Capture the cell that displays the provided text and extract its (X, Y) central coordinate. 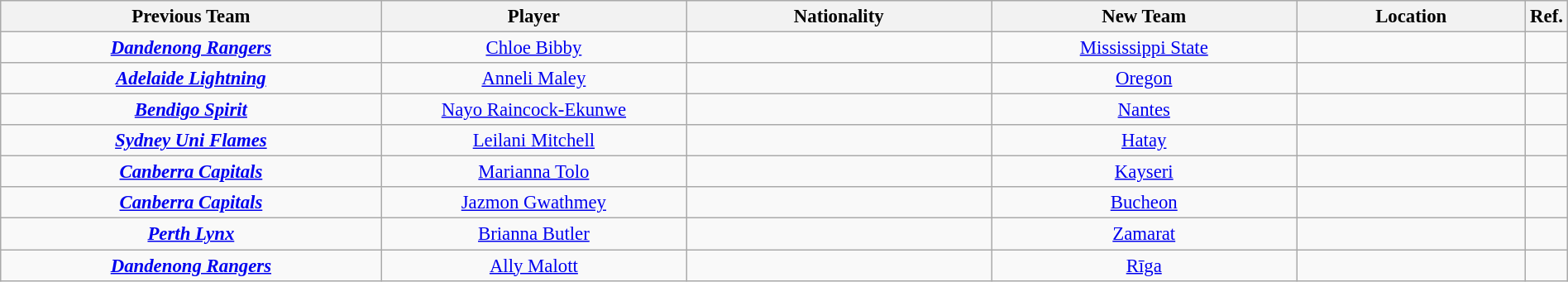
Rīga (1145, 265)
Location (1411, 17)
Bendigo Spirit (191, 110)
Perth Lynx (191, 234)
Previous Team (191, 17)
New Team (1145, 17)
Anneli Maley (534, 79)
Ally Malott (534, 265)
Nationality (839, 17)
Brianna Butler (534, 234)
Marianna Tolo (534, 172)
Kayseri (1145, 172)
Hatay (1145, 141)
Nayo Raincock-Ekunwe (534, 110)
Nantes (1145, 110)
Sydney Uni Flames (191, 141)
Bucheon (1145, 203)
Leilani Mitchell (534, 141)
Oregon (1145, 79)
Mississippi State (1145, 48)
Jazmon Gwathmey (534, 203)
Zamarat (1145, 234)
Ref. (1546, 17)
Player (534, 17)
Adelaide Lightning (191, 79)
Chloe Bibby (534, 48)
